Return (x, y) of the center of cell containing provided text 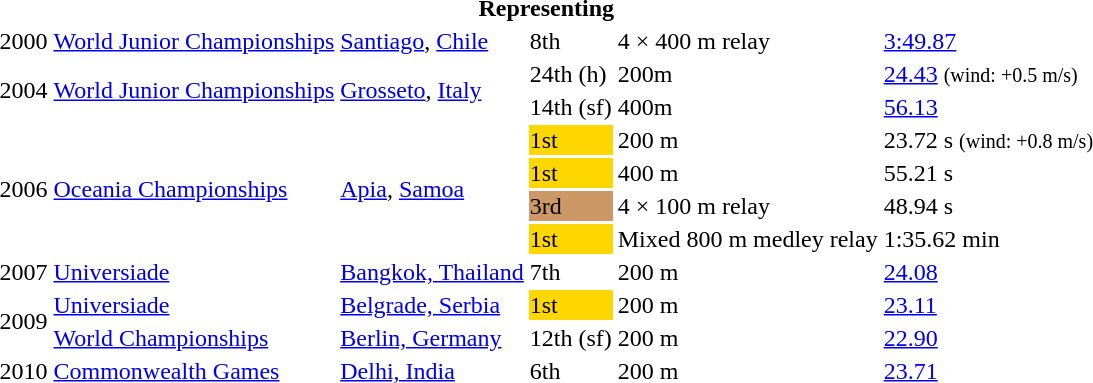
Mixed 800 m medley relay (748, 239)
12th (sf) (570, 338)
24th (h) (570, 74)
14th (sf) (570, 107)
4 × 100 m relay (748, 206)
400 m (748, 173)
Apia, Samoa (432, 190)
7th (570, 272)
Santiago, Chile (432, 41)
Bangkok, Thailand (432, 272)
400m (748, 107)
200m (748, 74)
3rd (570, 206)
Berlin, Germany (432, 338)
Grosseto, Italy (432, 90)
Oceania Championships (194, 190)
4 × 400 m relay (748, 41)
8th (570, 41)
World Championships (194, 338)
Belgrade, Serbia (432, 305)
